Provide the [X, Y] coordinate of the cell's center where the given text is located.  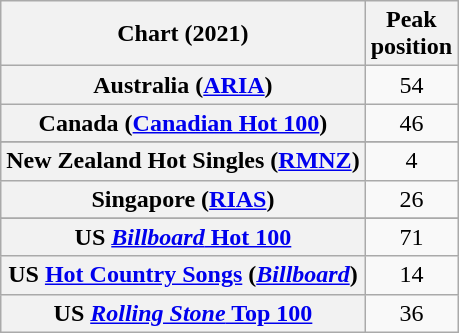
Singapore (RIAS) [183, 199]
New Zealand Hot Singles (RMNZ) [183, 161]
14 [411, 275]
36 [411, 313]
US Rolling Stone Top 100 [183, 313]
US Hot Country Songs (Billboard) [183, 275]
Peakposition [411, 34]
46 [411, 123]
Chart (2021) [183, 34]
Canada (Canadian Hot 100) [183, 123]
26 [411, 199]
4 [411, 161]
US Billboard Hot 100 [183, 237]
71 [411, 237]
54 [411, 85]
Australia (ARIA) [183, 85]
